Scan for the cell matching the given text and deliver its (x, y) coordinate at center. 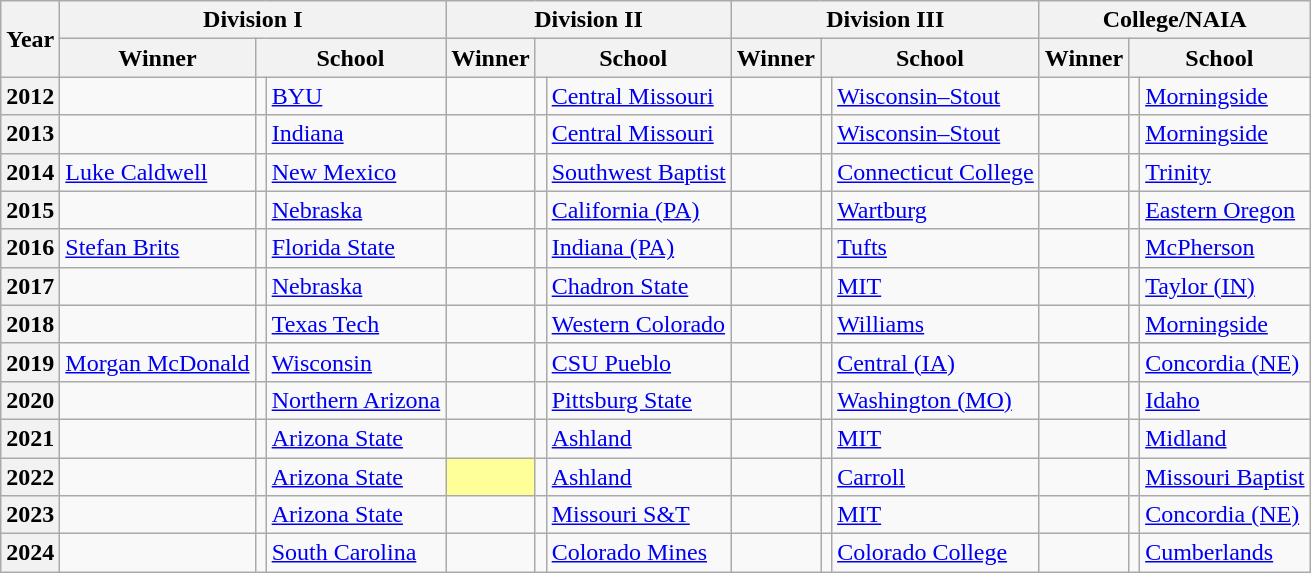
2013 (30, 134)
South Carolina (356, 553)
2012 (30, 96)
Taylor (IN) (1225, 286)
Tufts (936, 248)
Carroll (936, 477)
College/NAIA (1174, 20)
2024 (30, 553)
Idaho (1225, 400)
Wisconsin (356, 362)
Florida State (356, 248)
Indiana (PA) (638, 248)
Texas Tech (356, 324)
CSU Pueblo (638, 362)
Trinity (1225, 172)
Chadron State (638, 286)
Eastern Oregon (1225, 210)
McPherson (1225, 248)
2015 (30, 210)
Missouri Baptist (1225, 477)
2022 (30, 477)
2017 (30, 286)
Central (IA) (936, 362)
Northern Arizona (356, 400)
Morgan McDonald (158, 362)
Western Colorado (638, 324)
2014 (30, 172)
Williams (936, 324)
2016 (30, 248)
2019 (30, 362)
California (PA) (638, 210)
Division I (253, 20)
Year (30, 39)
BYU (356, 96)
Missouri S&T (638, 515)
2020 (30, 400)
2023 (30, 515)
Cumberlands (1225, 553)
Midland (1225, 438)
Colorado College (936, 553)
Washington (MO) (936, 400)
Indiana (356, 134)
Luke Caldwell (158, 172)
Division III (885, 20)
2021 (30, 438)
Wartburg (936, 210)
Division II (588, 20)
Pittsburg State (638, 400)
New Mexico (356, 172)
2018 (30, 324)
Connecticut College (936, 172)
Stefan Brits (158, 248)
Colorado Mines (638, 553)
Southwest Baptist (638, 172)
